Output the (X, Y) coordinate of the center of the cell containing the given text.  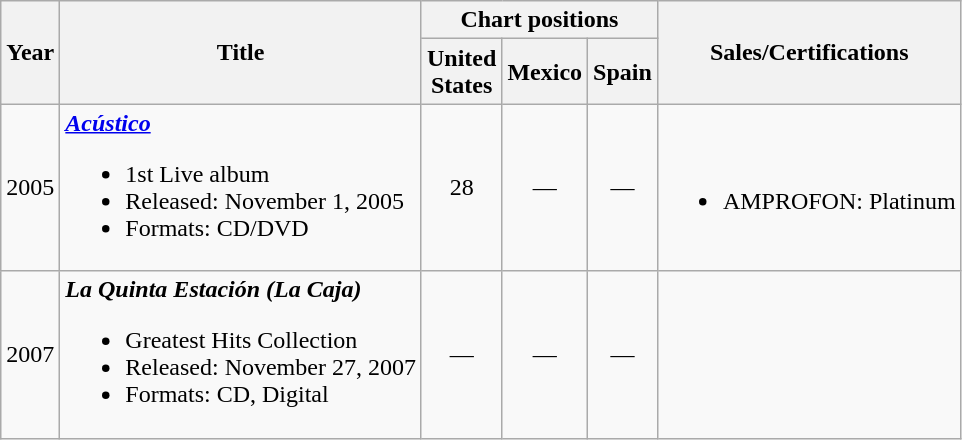
United States (461, 72)
Acústico1st Live albumReleased: November 1, 2005Formats: CD/DVD (241, 188)
AMPROFON: Platinum (809, 188)
La Quinta Estación (La Caja)Greatest Hits CollectionReleased: November 27, 2007Formats: CD, Digital (241, 354)
28 (461, 188)
2007 (30, 354)
Title (241, 52)
Mexico (545, 72)
Sales/Certifications (809, 52)
Year (30, 52)
Spain (623, 72)
Chart positions (539, 20)
2005 (30, 188)
